Identify which cell holds the provided text, then report its (x, y) central coordinate. 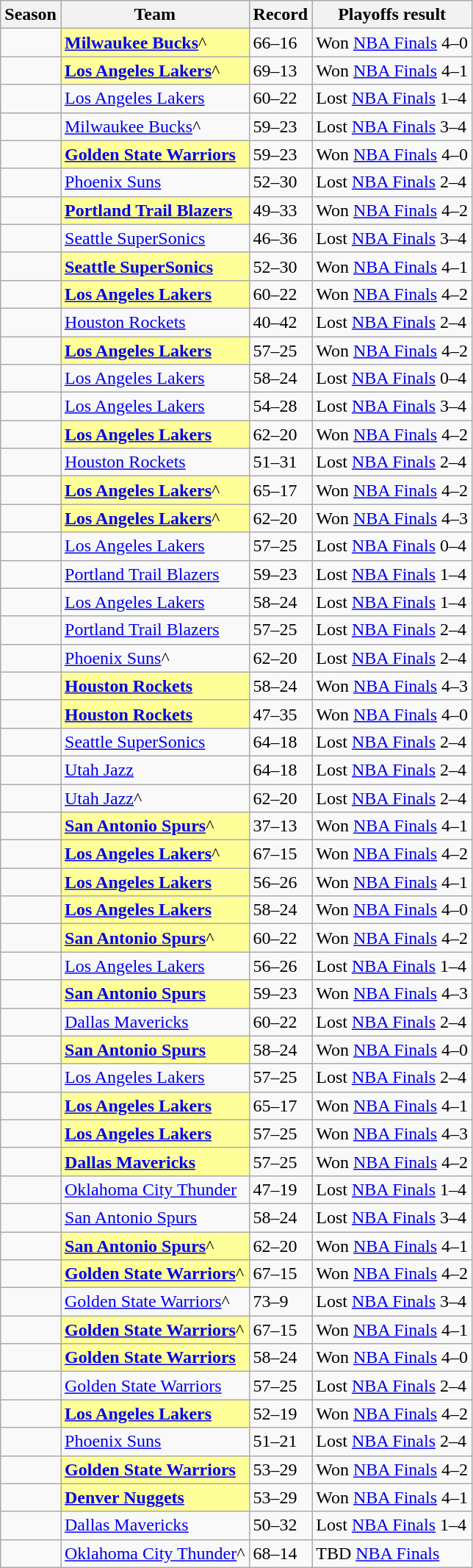
69–13 (281, 71)
49–33 (281, 210)
TBD NBA Finals (392, 1553)
Oklahoma City Thunder^ (154, 1553)
Utah Jazz^ (154, 798)
Utah Jazz (154, 770)
Record (281, 15)
Playoffs result (392, 15)
40–42 (281, 322)
Phoenix Suns^ (154, 658)
46–36 (281, 238)
Team (154, 15)
54–28 (281, 407)
51–31 (281, 462)
66–16 (281, 43)
51–21 (281, 1442)
Season (31, 15)
Denver Nuggets (154, 1497)
47–19 (281, 1189)
50–32 (281, 1525)
52–19 (281, 1414)
47–35 (281, 714)
37–13 (281, 826)
Oklahoma City Thunder (154, 1189)
73–9 (281, 1302)
68–14 (281, 1553)
